Determine the [X, Y] coordinate at the center of the cell enclosing the given text.  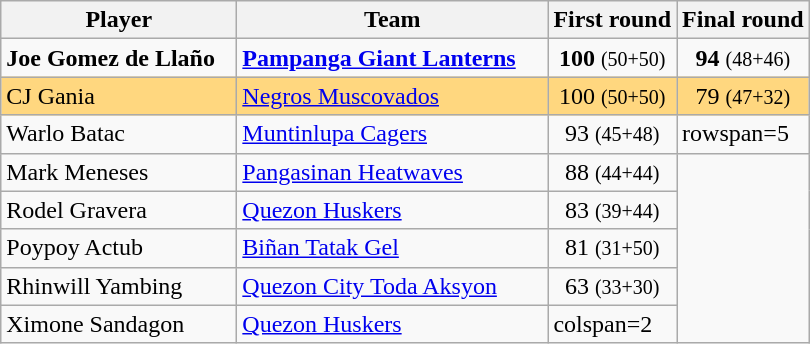
Joe Gomez de Llaño [119, 58]
88 (44+44) [612, 172]
Pampanga Giant Lanterns [392, 58]
Rodel Gravera [119, 210]
Rhinwill Yambing [119, 286]
94 (48+46) [744, 58]
Warlo Batac [119, 134]
Pangasinan Heatwaves [392, 172]
Player [119, 20]
Poypoy Actub [119, 248]
Quezon City Toda Aksyon [392, 286]
79 (47+32) [744, 96]
First round [612, 20]
colspan=2 [612, 324]
CJ Gania [119, 96]
63 (33+30) [612, 286]
Negros Muscovados [392, 96]
83 (39+44) [612, 210]
Muntinlupa Cagers [392, 134]
Ximone Sandagon [119, 324]
81 (31+50) [612, 248]
Team [392, 20]
Final round [744, 20]
Biñan Tatak Gel [392, 248]
93 (45+48) [612, 134]
Mark Meneses [119, 172]
rowspan=5 [744, 134]
